Extract the (x, y) coordinate from the center of the cell holding the provided text.  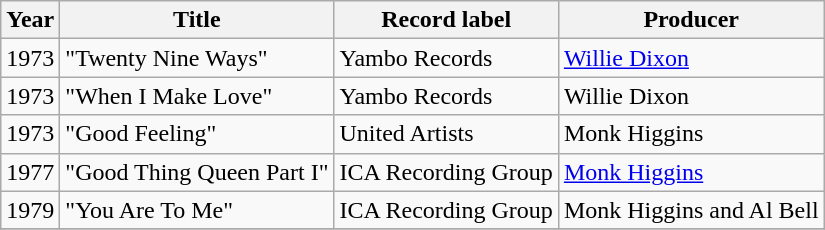
1977 (30, 172)
"When I Make Love" (197, 96)
Title (197, 20)
Record label (446, 20)
Year (30, 20)
"You Are To Me" (197, 210)
Monk Higgins and Al Bell (691, 210)
Producer (691, 20)
"Good Thing Queen Part I" (197, 172)
United Artists (446, 134)
"Good Feeling" (197, 134)
1979 (30, 210)
"Twenty Nine Ways" (197, 58)
